For the text-containing cell, return its midpoint in (X, Y) coordinate format. 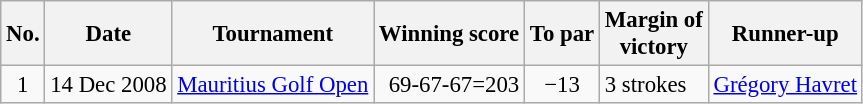
69-67-67=203 (450, 85)
3 strokes (654, 85)
Runner-up (785, 34)
1 (23, 85)
Mauritius Golf Open (273, 85)
Grégory Havret (785, 85)
Margin ofvictory (654, 34)
−13 (562, 85)
Date (108, 34)
No. (23, 34)
Tournament (273, 34)
14 Dec 2008 (108, 85)
Winning score (450, 34)
To par (562, 34)
